Extract the (X, Y) coordinate from the center of the cell holding the provided text.  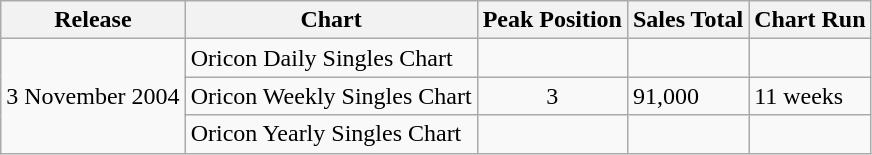
Chart Run (810, 20)
Release (93, 20)
91,000 (688, 96)
3 (552, 96)
Oricon Daily Singles Chart (331, 58)
Peak Position (552, 20)
3 November 2004 (93, 96)
11 weeks (810, 96)
Oricon Yearly Singles Chart (331, 134)
Chart (331, 20)
Sales Total (688, 20)
Oricon Weekly Singles Chart (331, 96)
